Search for the cell housing the specified text and yield its [x, y] center coordinate. 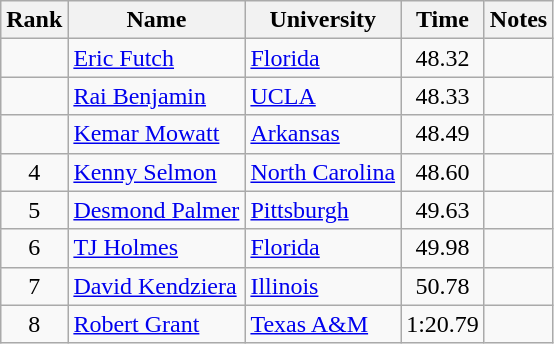
Notes [518, 20]
49.98 [443, 248]
48.60 [443, 172]
6 [34, 248]
8 [34, 324]
48.49 [443, 134]
Robert Grant [156, 324]
UCLA [323, 96]
Name [156, 20]
Illinois [323, 286]
University [323, 20]
Rank [34, 20]
Pittsburgh [323, 210]
David Kendziera [156, 286]
50.78 [443, 286]
5 [34, 210]
Kenny Selmon [156, 172]
TJ Holmes [156, 248]
North Carolina [323, 172]
1:20.79 [443, 324]
Rai Benjamin [156, 96]
4 [34, 172]
7 [34, 286]
48.32 [443, 58]
Desmond Palmer [156, 210]
Kemar Mowatt [156, 134]
Eric Futch [156, 58]
48.33 [443, 96]
Time [443, 20]
Arkansas [323, 134]
Texas A&M [323, 324]
49.63 [443, 210]
